From the cell containing the given text, extract its center point as (x, y) coordinate. 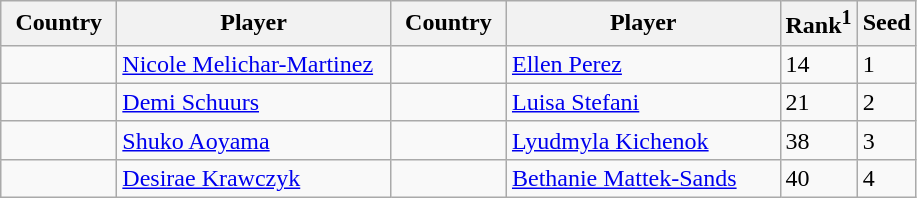
Luisa Stefani (643, 102)
Lyudmyla Kichenok (643, 140)
2 (886, 102)
1 (886, 64)
38 (818, 140)
Shuko Aoyama (254, 140)
Nicole Melichar-Martinez (254, 64)
Desirae Krawczyk (254, 178)
Ellen Perez (643, 64)
21 (818, 102)
3 (886, 140)
4 (886, 178)
Seed (886, 24)
Demi Schuurs (254, 102)
14 (818, 64)
Rank1 (818, 24)
40 (818, 178)
Bethanie Mattek-Sands (643, 178)
